Extract the [x, y] coordinate from the center of the cell holding the provided text.  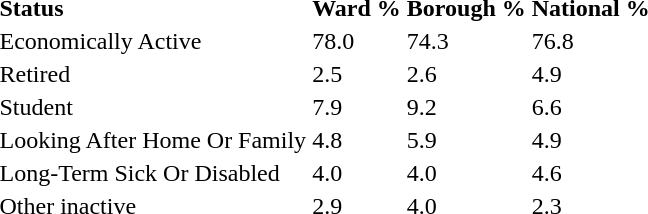
7.9 [357, 107]
2.5 [357, 74]
4.8 [357, 140]
74.3 [466, 41]
78.0 [357, 41]
9.2 [466, 107]
2.6 [466, 74]
5.9 [466, 140]
